Pinpoint the cell where the given text exists, returning its [X, Y] midpoint coordinate. 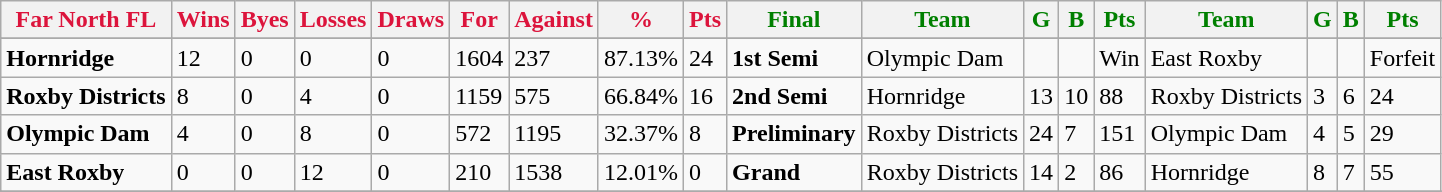
Win [1120, 58]
66.84% [640, 96]
87.13% [640, 58]
210 [480, 172]
Against [554, 20]
Wins [203, 20]
For [480, 20]
29 [1402, 134]
237 [554, 58]
12.01% [640, 172]
32.37% [640, 134]
1604 [480, 58]
5 [1350, 134]
151 [1120, 134]
1st Semi [794, 58]
55 [1402, 172]
3 [1323, 96]
Forfeit [1402, 58]
2 [1076, 172]
Byes [264, 20]
16 [706, 96]
Grand [794, 172]
Losses [333, 20]
Far North FL [86, 20]
86 [1120, 172]
Final [794, 20]
Draws [411, 20]
1159 [480, 96]
1538 [554, 172]
14 [1042, 172]
2nd Semi [794, 96]
13 [1042, 96]
575 [554, 96]
1195 [554, 134]
% [640, 20]
Preliminary [794, 134]
6 [1350, 96]
88 [1120, 96]
572 [480, 134]
10 [1076, 96]
